For the text-containing cell, return its midpoint in [x, y] coordinate format. 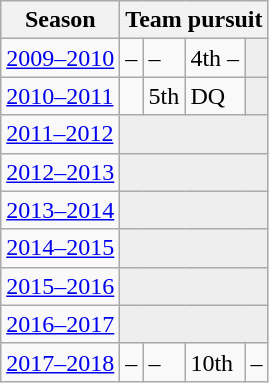
2017–2018 [60, 362]
2013–2014 [60, 210]
Season [60, 20]
2012–2013 [60, 172]
2014–2015 [60, 248]
2016–2017 [60, 324]
4th – [215, 58]
5th [164, 96]
10th [215, 362]
2011–2012 [60, 134]
2009–2010 [60, 58]
2010–2011 [60, 96]
2015–2016 [60, 286]
DQ [215, 96]
Team pursuit [194, 20]
